Search for the cell housing the specified text and yield its [x, y] center coordinate. 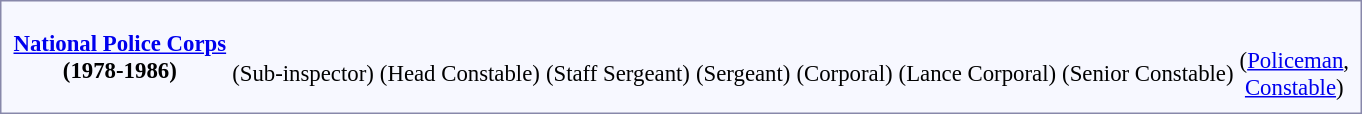
(Sergeant) [742, 60]
(Sub-inspector) [304, 60]
National Police Corps(1978-1986) [120, 57]
(Corporal) [844, 60]
(Policeman, Constable) [1294, 60]
(Staff Sergeant) [618, 60]
(Senior Constable) [1148, 60]
(Lance Corporal) [977, 60]
(Head Constable) [460, 60]
